Pinpoint the cell where the given text exists, returning its (X, Y) midpoint coordinate. 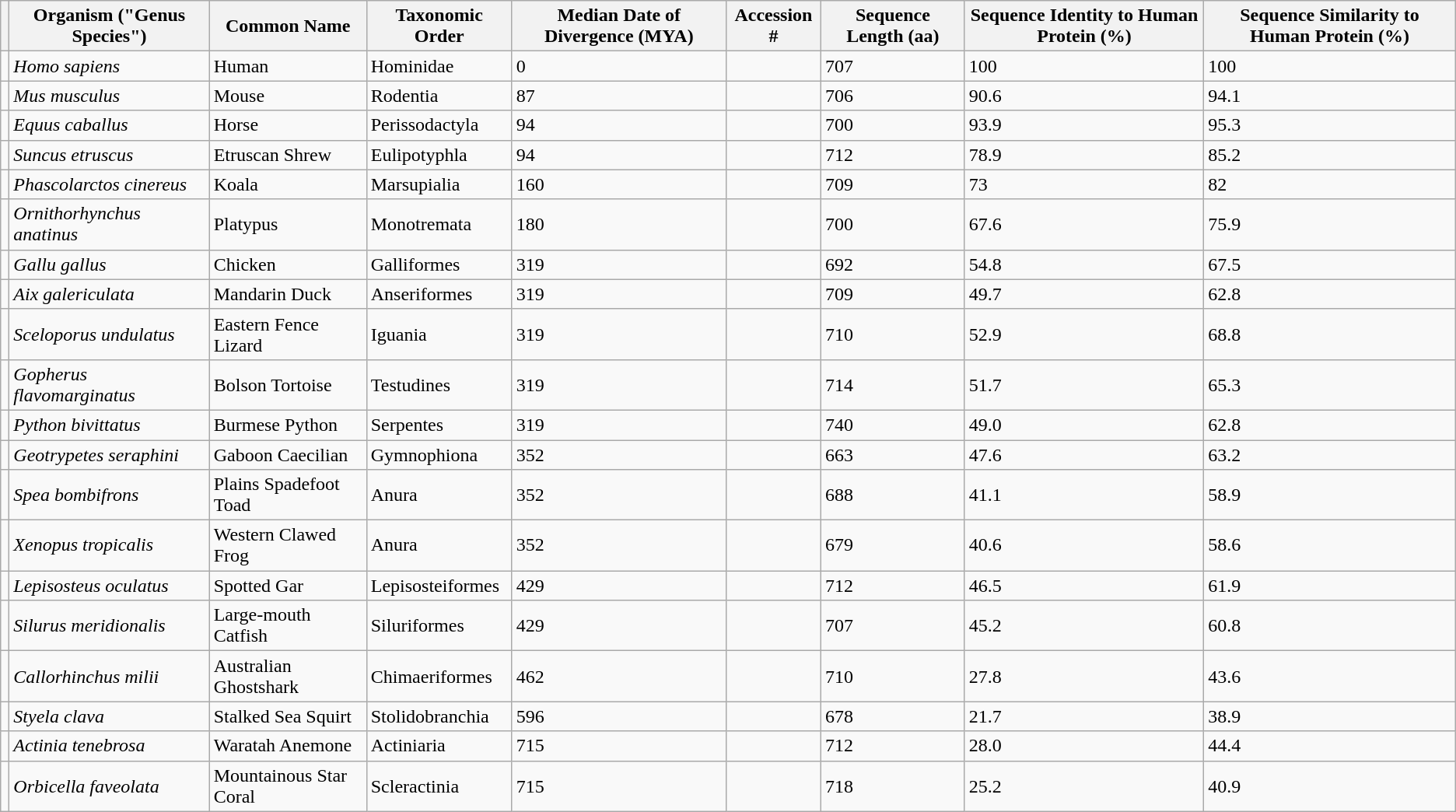
Orbicella faveolata (109, 786)
85.2 (1330, 155)
0 (619, 66)
75.9 (1330, 224)
40.9 (1330, 786)
Spotted Gar (288, 586)
Geotrypetes seraphini (109, 455)
63.2 (1330, 455)
Actinia tenebrosa (109, 746)
Taxonomic Order (439, 26)
Perissodactyla (439, 125)
Gymnophiona (439, 455)
Mouse (288, 96)
43.6 (1330, 677)
Gaboon Caecilian (288, 455)
41.1 (1084, 495)
Actiniaria (439, 746)
44.4 (1330, 746)
Median Date of Divergence (MYA) (619, 26)
Horse (288, 125)
25.2 (1084, 786)
740 (893, 425)
Sequence Similarity to Human Protein (%) (1330, 26)
Koala (288, 184)
Chicken (288, 264)
Etruscan Shrew (288, 155)
Human (288, 66)
47.6 (1084, 455)
58.6 (1330, 546)
Monotremata (439, 224)
21.7 (1084, 716)
27.8 (1084, 677)
78.9 (1084, 155)
87 (619, 96)
Python bivittatus (109, 425)
Spea bombifrons (109, 495)
Mus musculus (109, 96)
462 (619, 677)
Homo sapiens (109, 66)
Callorhinchus milii (109, 677)
Waratah Anemone (288, 746)
38.9 (1330, 716)
Organism ("Genus Species") (109, 26)
61.9 (1330, 586)
Burmese Python (288, 425)
718 (893, 786)
706 (893, 96)
Eastern Fence Lizard (288, 334)
51.7 (1084, 384)
67.5 (1330, 264)
663 (893, 455)
73 (1084, 184)
714 (893, 384)
Gallu gallus (109, 264)
45.2 (1084, 625)
Common Name (288, 26)
Styela clava (109, 716)
180 (619, 224)
Platypus (288, 224)
49.0 (1084, 425)
82 (1330, 184)
Iguania (439, 334)
Chimaeriformes (439, 677)
Marsupialia (439, 184)
Phascolarctos cinereus (109, 184)
596 (619, 716)
692 (893, 264)
Eulipotyphla (439, 155)
67.6 (1084, 224)
688 (893, 495)
Silurus meridionalis (109, 625)
Lepisosteus oculatus (109, 586)
Sceloporus undulatus (109, 334)
Equus caballus (109, 125)
Sequence Identity to Human Protein (%) (1084, 26)
160 (619, 184)
65.3 (1330, 384)
94.1 (1330, 96)
95.3 (1330, 125)
Hominidae (439, 66)
Bolson Tortoise (288, 384)
68.8 (1330, 334)
Stolidobranchia (439, 716)
54.8 (1084, 264)
Siluriformes (439, 625)
Rodentia (439, 96)
52.9 (1084, 334)
60.8 (1330, 625)
Serpentes (439, 425)
40.6 (1084, 546)
93.9 (1084, 125)
Accession # (773, 26)
678 (893, 716)
Lepisosteiformes (439, 586)
Aix galericulata (109, 294)
Mountainous Star Coral (288, 786)
Sequence Length (aa) (893, 26)
Anseriformes (439, 294)
90.6 (1084, 96)
Testudines (439, 384)
Large-mouth Catfish (288, 625)
58.9 (1330, 495)
Australian Ghostshark (288, 677)
Plains Spadefoot Toad (288, 495)
Gopherus flavomarginatus (109, 384)
Xenopus tropicalis (109, 546)
Ornithorhynchus anatinus (109, 224)
Scleractinia (439, 786)
46.5 (1084, 586)
679 (893, 546)
28.0 (1084, 746)
Galliformes (439, 264)
Suncus etruscus (109, 155)
49.7 (1084, 294)
Stalked Sea Squirt (288, 716)
Western Clawed Frog (288, 546)
Mandarin Duck (288, 294)
